Return (x, y) of the center of cell containing provided text 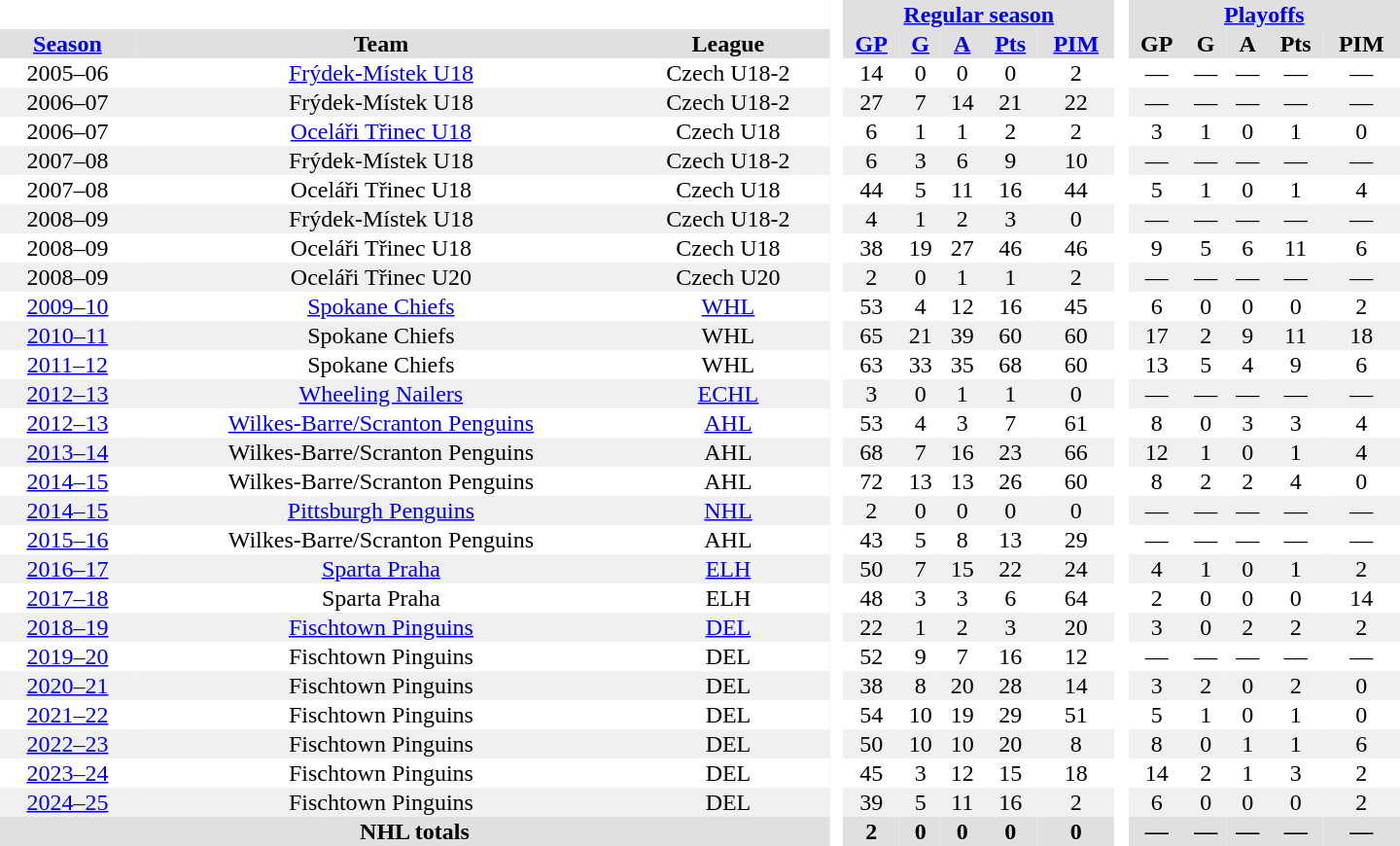
2005–06 (68, 73)
43 (871, 540)
33 (920, 365)
61 (1075, 423)
Wheeling Nailers (381, 394)
Playoffs (1264, 15)
2019–20 (68, 656)
2015–16 (68, 540)
2013–14 (68, 452)
63 (871, 365)
2023–24 (68, 773)
NHL (728, 511)
2009–10 (68, 306)
54 (871, 715)
2017–18 (68, 598)
2016–17 (68, 569)
2024–25 (68, 802)
Pittsburgh Penguins (381, 511)
72 (871, 481)
ECHL (728, 394)
35 (962, 365)
Oceláři Třinec U20 (381, 277)
64 (1075, 598)
Czech U20 (728, 277)
NHL totals (414, 831)
48 (871, 598)
23 (1010, 452)
2022–23 (68, 744)
65 (871, 335)
Regular season (978, 15)
24 (1075, 569)
2011–12 (68, 365)
2010–11 (68, 335)
52 (871, 656)
Season (68, 44)
28 (1010, 686)
Team (381, 44)
17 (1157, 335)
League (728, 44)
2018–19 (68, 627)
66 (1075, 452)
2020–21 (68, 686)
26 (1010, 481)
2021–22 (68, 715)
51 (1075, 715)
